Return the [X, Y] coordinate for the center point of the cell that contains the specified text.  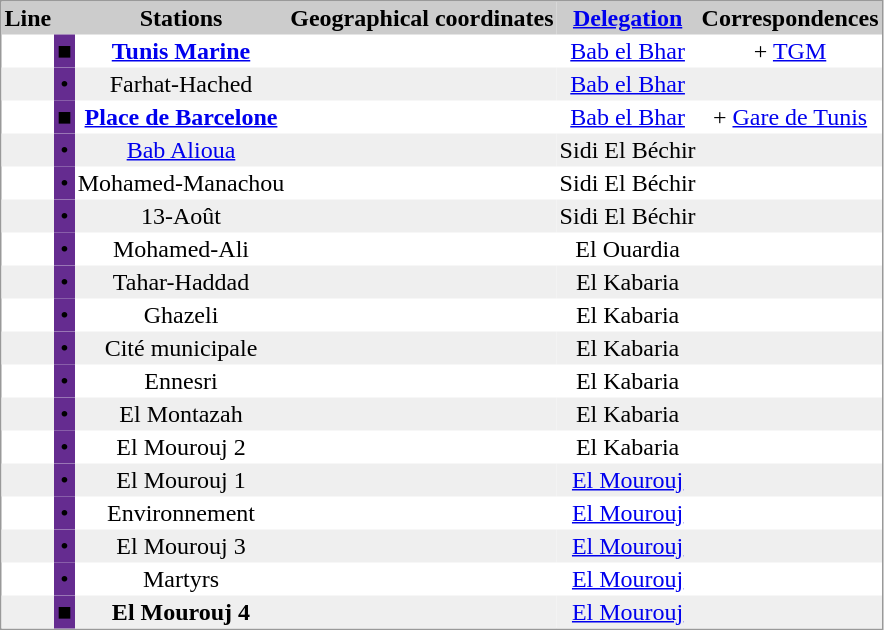
Farhat-Hached [182, 84]
El Mourouj 2 [182, 446]
Ghazeli [182, 314]
Mohamed-Manachou [182, 182]
+ TGM [790, 50]
El Mourouj 1 [182, 480]
Place de Barcelone [182, 116]
Mohamed-Ali [182, 248]
Tunis Marine [182, 50]
Delegation [628, 18]
Bab Alioua [182, 150]
El Mourouj 3 [182, 546]
Line [28, 18]
El Montazah [182, 414]
Ennesri [182, 380]
Tahar-Haddad [182, 282]
Stations [182, 18]
El Mourouj 4 [182, 612]
Environnement [182, 512]
13-Août [182, 216]
+ Gare de Tunis [790, 116]
Cité municipale [182, 348]
El Ouardia [628, 248]
Geographical coordinates [422, 18]
Correspondences [790, 18]
Martyrs [182, 578]
